Locate the cell with the specified text and output its [x, y] center coordinate. 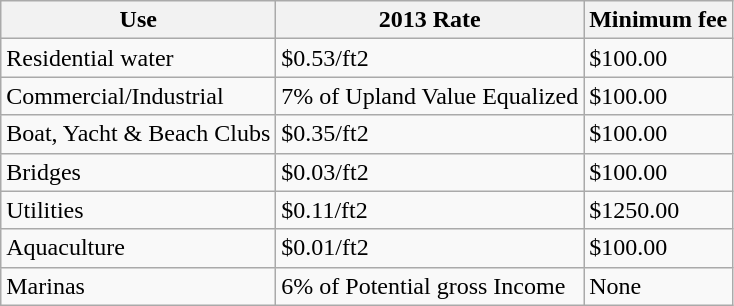
Marinas [138, 286]
Utilities [138, 210]
6% of Potential gross Income [430, 286]
$1250.00 [658, 210]
$0.03/ft2 [430, 172]
$0.01/ft2 [430, 248]
$0.35/ft2 [430, 134]
Commercial/Industrial [138, 96]
$0.53/ft2 [430, 58]
2013 Rate [430, 20]
None [658, 286]
Bridges [138, 172]
Use [138, 20]
Residential water [138, 58]
$0.11/ft2 [430, 210]
Boat, Yacht & Beach Clubs [138, 134]
7% of Upland Value Equalized [430, 96]
Minimum fee [658, 20]
Aquaculture [138, 248]
